For the text-containing cell, return its midpoint in [x, y] coordinate format. 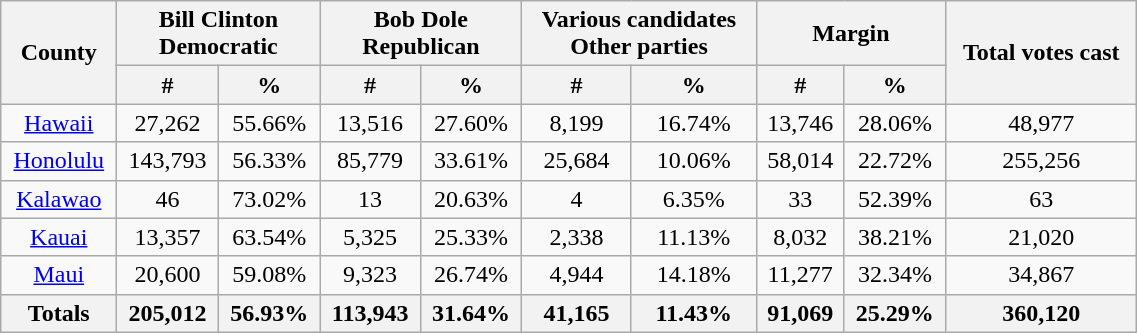
63.54% [269, 237]
21,020 [1042, 237]
Kauai [59, 237]
13 [370, 199]
56.93% [269, 313]
Total votes cast [1042, 52]
63 [1042, 199]
28.06% [895, 123]
Margin [850, 34]
13,357 [168, 237]
Totals [59, 313]
Kalawao [59, 199]
48,977 [1042, 123]
73.02% [269, 199]
20.63% [471, 199]
255,256 [1042, 161]
56.33% [269, 161]
10.06% [694, 161]
143,793 [168, 161]
91,069 [800, 313]
31.64% [471, 313]
Bill ClintonDemocratic [218, 34]
13,516 [370, 123]
58,014 [800, 161]
4,944 [577, 275]
55.66% [269, 123]
41,165 [577, 313]
5,325 [370, 237]
113,943 [370, 313]
25,684 [577, 161]
14.18% [694, 275]
6.35% [694, 199]
26.74% [471, 275]
20,600 [168, 275]
360,120 [1042, 313]
33.61% [471, 161]
County [59, 52]
11.43% [694, 313]
34,867 [1042, 275]
8,032 [800, 237]
Maui [59, 275]
25.29% [895, 313]
205,012 [168, 313]
11,277 [800, 275]
52.39% [895, 199]
Various candidatesOther parties [639, 34]
27.60% [471, 123]
Hawaii [59, 123]
59.08% [269, 275]
Bob DoleRepublican [421, 34]
4 [577, 199]
13,746 [800, 123]
46 [168, 199]
2,338 [577, 237]
16.74% [694, 123]
27,262 [168, 123]
85,779 [370, 161]
38.21% [895, 237]
11.13% [694, 237]
33 [800, 199]
22.72% [895, 161]
9,323 [370, 275]
8,199 [577, 123]
32.34% [895, 275]
Honolulu [59, 161]
25.33% [471, 237]
